Determine the [X, Y] coordinate at the center of the cell enclosing the given text.  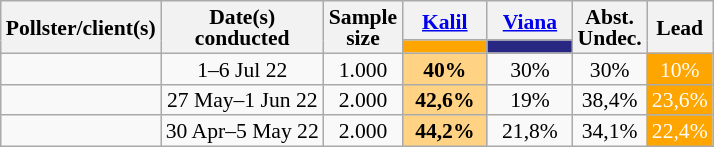
40% [444, 68]
19% [530, 100]
10% [680, 68]
1–6 Jul 22 [242, 68]
1.000 [363, 68]
Samplesize [363, 27]
Viana [530, 20]
38,4% [610, 100]
Kalil [444, 20]
Abst.Undec. [610, 27]
Pollster/client(s) [81, 27]
Date(s)conducted [242, 27]
Lead [680, 27]
27 May–1 Jun 22 [242, 100]
23,6% [680, 100]
30 Apr–5 May 22 [242, 132]
42,6% [444, 100]
44,2% [444, 132]
22,4% [680, 132]
34,1% [610, 132]
21,8% [530, 132]
